Provide the [x, y] coordinate of the cell's center where the given text is located.  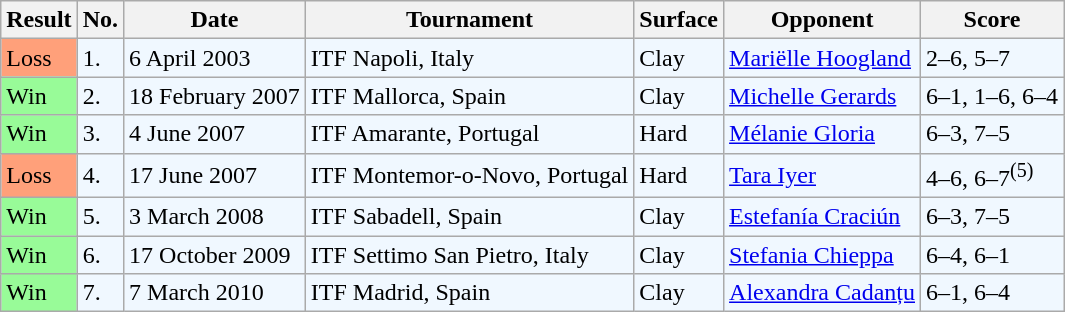
4–6, 6–7(5) [992, 176]
ITF Madrid, Spain [470, 293]
Surface [679, 20]
3. [100, 134]
ITF Napoli, Italy [470, 58]
1. [100, 58]
No. [100, 20]
Estefanía Craciún [822, 217]
Mélanie Gloria [822, 134]
2. [100, 96]
Alexandra Cadanțu [822, 293]
ITF Sabadell, Spain [470, 217]
Stefania Chieppa [822, 255]
Mariëlle Hoogland [822, 58]
3 March 2008 [215, 217]
4 June 2007 [215, 134]
5. [100, 217]
Result [39, 20]
ITF Settimo San Pietro, Italy [470, 255]
ITF Montemor-o-Novo, Portugal [470, 176]
17 October 2009 [215, 255]
Opponent [822, 20]
6–4, 6–1 [992, 255]
4. [100, 176]
6–1, 1–6, 6–4 [992, 96]
2–6, 5–7 [992, 58]
ITF Amarante, Portugal [470, 134]
18 February 2007 [215, 96]
7. [100, 293]
6–1, 6–4 [992, 293]
Score [992, 20]
7 March 2010 [215, 293]
6 April 2003 [215, 58]
Michelle Gerards [822, 96]
Date [215, 20]
17 June 2007 [215, 176]
Tournament [470, 20]
ITF Mallorca, Spain [470, 96]
6. [100, 255]
Tara Iyer [822, 176]
